Provide the (X, Y) coordinate of the cell's center where the given text is located.  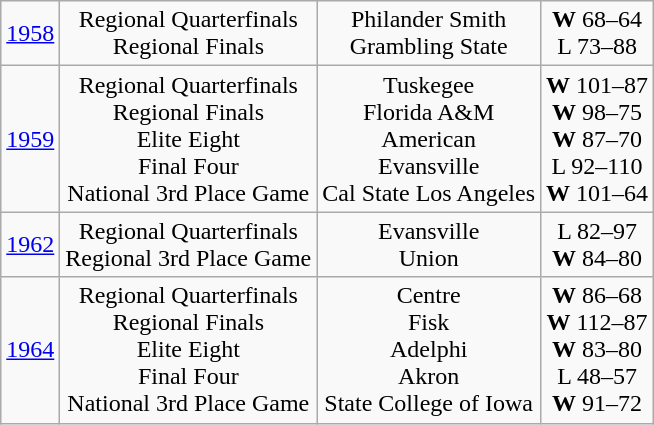
1959 (30, 139)
W 68–64L 73–88 (598, 34)
W 86–68W 112–87W 83–80L 48–57W 91–72 (598, 350)
CentreFiskAdelphiAkronState College of Iowa (429, 350)
EvansvilleUnion (429, 244)
Regional QuarterfinalsRegional Finals (188, 34)
1962 (30, 244)
Regional QuarterfinalsRegional 3rd Place Game (188, 244)
1964 (30, 350)
TuskegeeFlorida A&MAmericanEvansvilleCal State Los Angeles (429, 139)
Philander SmithGrambling State (429, 34)
W 101–87W 98–75W 87–70L 92–110W 101–64 (598, 139)
1958 (30, 34)
L 82–97W 84–80 (598, 244)
